Search for the cell housing the specified text and yield its [X, Y] center coordinate. 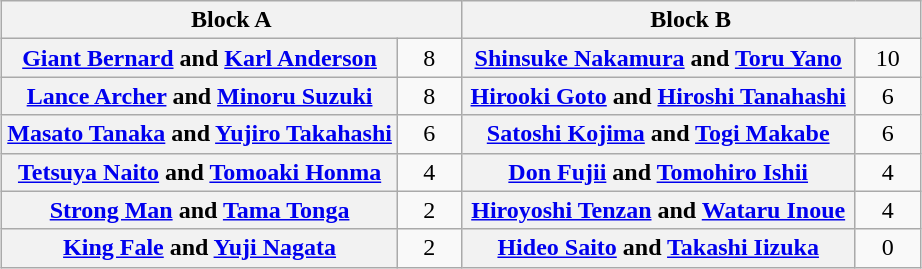
Don Fujii and Tomohiro Ishii [658, 172]
King Fale and Yuji Nagata [200, 248]
Tetsuya Naito and Tomoaki Honma [200, 172]
Shinsuke Nakamura and Toru Yano [658, 58]
Block A [232, 20]
Lance Archer and Minoru Suzuki [200, 96]
Hirooki Goto and Hiroshi Tanahashi [658, 96]
0 [888, 248]
Satoshi Kojima and Togi Makabe [658, 134]
Strong Man and Tama Tonga [200, 210]
Hideo Saito and Takashi Iizuka [658, 248]
Hiroyoshi Tenzan and Wataru Inoue [658, 210]
Block B [690, 20]
Masato Tanaka and Yujiro Takahashi [200, 134]
Giant Bernard and Karl Anderson [200, 58]
10 [888, 58]
